Return the (x, y) coordinate for the center point of the cell that contains the specified text.  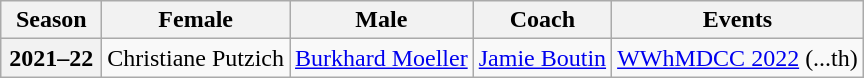
Christiane Putzich (196, 58)
Events (738, 20)
Male (382, 20)
Season (52, 20)
Coach (542, 20)
Jamie Boutin (542, 58)
Burkhard Moeller (382, 58)
WWhMDCC 2022 (...th) (738, 58)
2021–22 (52, 58)
Female (196, 20)
